Detect which cell encompasses the target text, then output its (x, y) center coordinate. 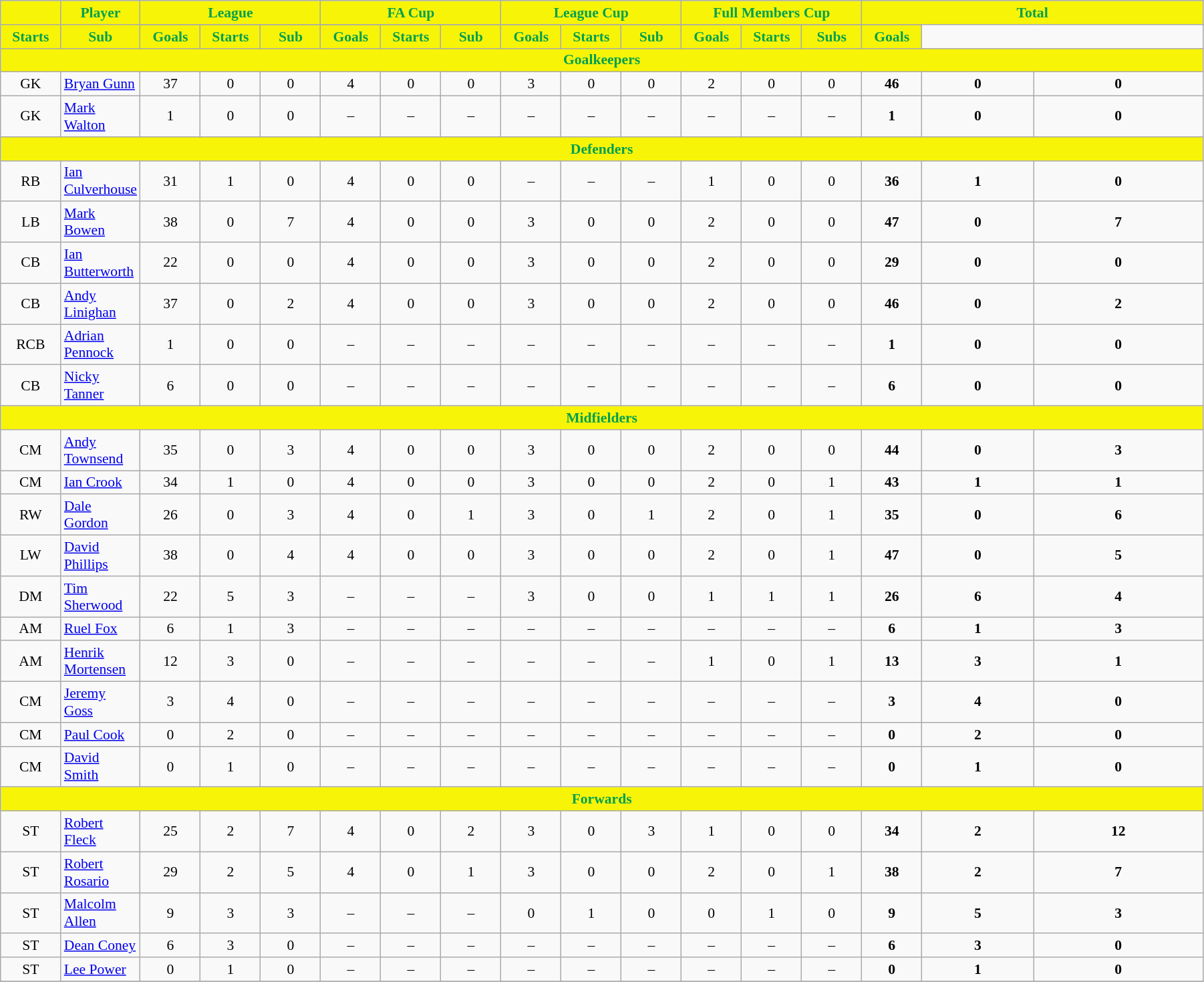
Andy Townsend (100, 451)
Dean Coney (100, 946)
Bryan Gunn (100, 84)
Lee Power (100, 969)
Subs (832, 37)
Goalkeepers (602, 60)
Andy Linighan (100, 303)
31 (170, 180)
Full Members Cup (772, 13)
Tim Sherwood (100, 596)
Henrik Mortensen (100, 662)
League (231, 13)
Dale Gordon (100, 515)
LB (31, 222)
25 (170, 832)
David Phillips (100, 556)
RCB (31, 345)
DM (31, 596)
Ian Culverhouse (100, 180)
36 (892, 180)
Paul Cook (100, 735)
13 (892, 662)
Adrian Pennock (100, 345)
Nicky Tanner (100, 385)
Total (1033, 13)
LW (31, 556)
Mark Bowen (100, 222)
Robert Rosario (100, 872)
Malcolm Allen (100, 913)
League Cup (591, 13)
Ian Crook (100, 483)
FA Cup (411, 13)
Robert Fleck (100, 832)
Ian Butterworth (100, 263)
Ruel Fox (100, 629)
Jeremy Goss (100, 702)
Player (100, 13)
43 (892, 483)
Defenders (602, 149)
44 (892, 451)
Forwards (602, 800)
RB (31, 180)
David Smith (100, 766)
RW (31, 515)
Midfielders (602, 418)
Mark Walton (100, 116)
